Output the [x, y] coordinate of the center of the cell containing the given text.  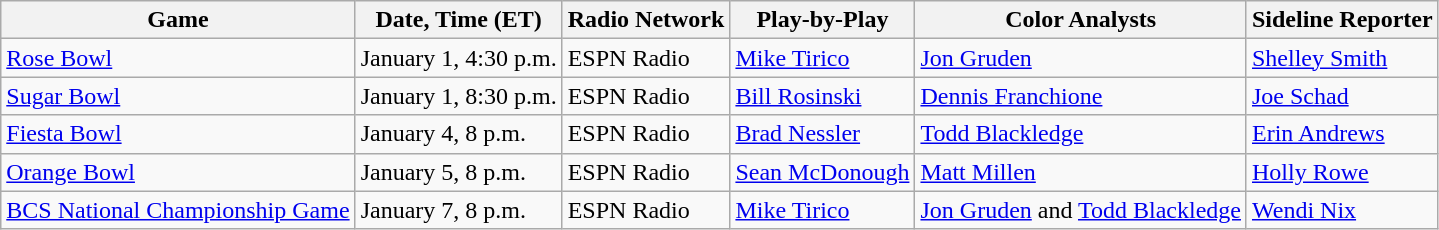
Sideline Reporter [1342, 20]
January 4, 8 p.m. [458, 134]
Jon Gruden [1081, 58]
Erin Andrews [1342, 134]
Orange Bowl [178, 172]
January 1, 4:30 p.m. [458, 58]
Holly Rowe [1342, 172]
Matt Millen [1081, 172]
Shelley Smith [1342, 58]
Jon Gruden and Todd Blackledge [1081, 210]
January 7, 8 p.m. [458, 210]
Sean McDonough [822, 172]
Bill Rosinski [822, 96]
Game [178, 20]
Todd Blackledge [1081, 134]
Brad Nessler [822, 134]
Rose Bowl [178, 58]
BCS National Championship Game [178, 210]
Radio Network [646, 20]
Joe Schad [1342, 96]
January 1, 8:30 p.m. [458, 96]
Fiesta Bowl [178, 134]
Color Analysts [1081, 20]
January 5, 8 p.m. [458, 172]
Wendi Nix [1342, 210]
Play-by-Play [822, 20]
Dennis Franchione [1081, 96]
Date, Time (ET) [458, 20]
Sugar Bowl [178, 96]
